Extract the [x, y] coordinate from the center of the cell holding the provided text.  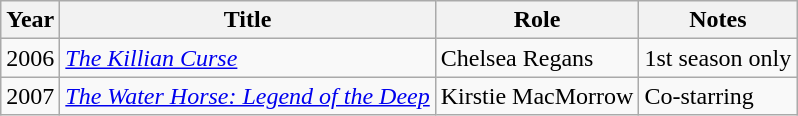
Title [248, 20]
Chelsea Regans [537, 58]
Co-starring [718, 96]
2006 [30, 58]
The Water Horse: Legend of the Deep [248, 96]
The Killian Curse [248, 58]
Notes [718, 20]
Kirstie MacMorrow [537, 96]
1st season only [718, 58]
2007 [30, 96]
Role [537, 20]
Year [30, 20]
